Return the (X, Y) coordinate for the center point of the cell that contains the specified text.  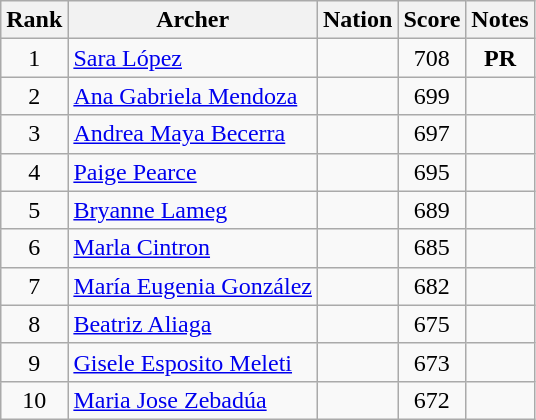
672 (432, 400)
682 (432, 286)
Beatriz Aliaga (193, 324)
5 (34, 210)
4 (34, 172)
Gisele Esposito Meleti (193, 362)
695 (432, 172)
3 (34, 134)
Score (432, 20)
673 (432, 362)
Ana Gabriela Mendoza (193, 96)
675 (432, 324)
708 (432, 58)
María Eugenia González (193, 286)
699 (432, 96)
7 (34, 286)
6 (34, 248)
Maria Jose Zebadúa (193, 400)
689 (432, 210)
10 (34, 400)
1 (34, 58)
2 (34, 96)
Sara López (193, 58)
Nation (357, 20)
Rank (34, 20)
8 (34, 324)
697 (432, 134)
Archer (193, 20)
Andrea Maya Becerra (193, 134)
Paige Pearce (193, 172)
Notes (500, 20)
PR (500, 58)
9 (34, 362)
Marla Cintron (193, 248)
Bryanne Lameg (193, 210)
685 (432, 248)
